Search for the cell housing the specified text and yield its [X, Y] center coordinate. 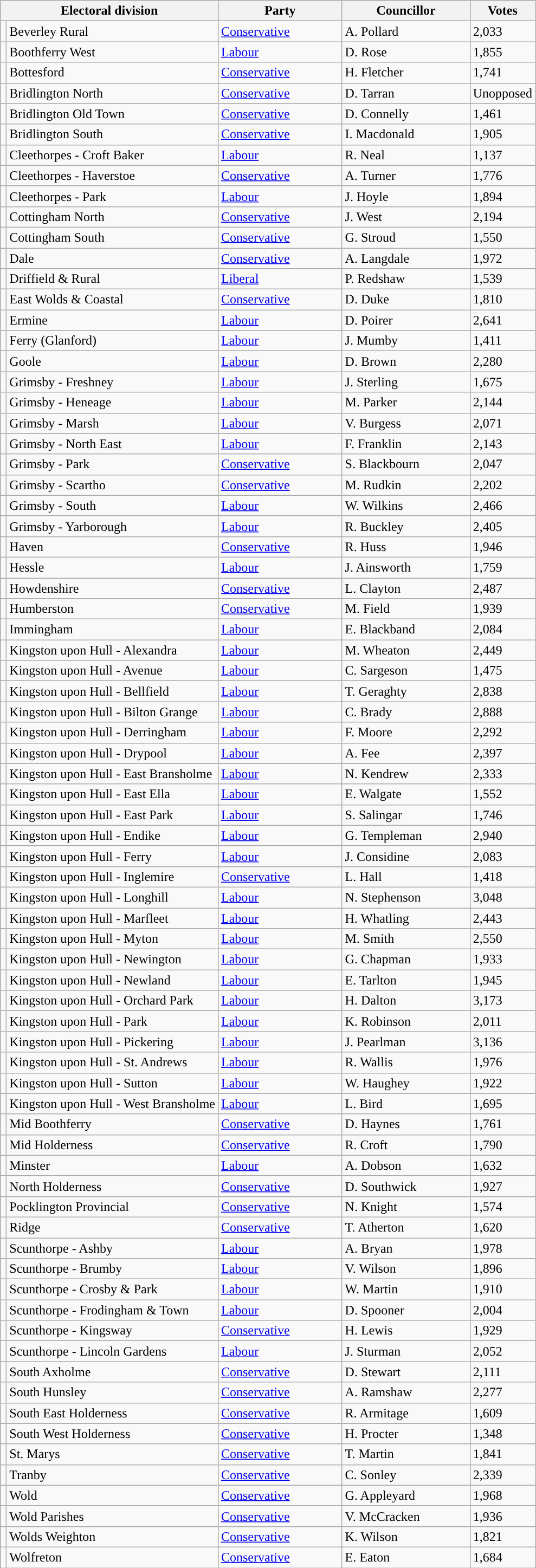
Ferry (Glanford) [113, 341]
L. Hall [406, 877]
Kingston upon Hull - Pickering [113, 1042]
2,052 [502, 1351]
Cleethorpes - Croft Baker [113, 155]
V. Wilson [406, 1269]
Kingston upon Hull - Newington [113, 960]
N. Stephenson [406, 897]
2,277 [502, 1392]
1,936 [502, 1516]
Boothferry West [113, 52]
Grimsby - Marsh [113, 423]
D. Duke [406, 300]
South West Holderness [113, 1434]
1,945 [502, 980]
Scunthorpe - Lincoln Gardens [113, 1351]
1,684 [502, 1557]
Kingston upon Hull - Newland [113, 980]
2,084 [502, 630]
Scunthorpe - Ashby [113, 1248]
Kingston upon Hull - Park [113, 1021]
Bridlington South [113, 134]
Wold [113, 1495]
1,946 [502, 547]
St. Marys [113, 1454]
R. Armitage [406, 1413]
A. Dobson [406, 1165]
Kingston upon Hull - Bellfield [113, 691]
T. Atherton [406, 1227]
2,405 [502, 526]
Scunthorpe - Brumby [113, 1269]
J. Considine [406, 856]
Kingston upon Hull - Inglemire [113, 877]
Hessle [113, 567]
Kingston upon Hull - Drypool [113, 753]
Kingston upon Hull - Endike [113, 835]
3,048 [502, 897]
E. Eaton [406, 1557]
R. Wallis [406, 1062]
2,280 [502, 361]
Howdenshire [113, 588]
2,292 [502, 733]
Goole [113, 361]
Cleethorpes - Park [113, 196]
T. Geraghty [406, 691]
A. Pollard [406, 31]
G. Appleyard [406, 1495]
Scunthorpe - Kingsway [113, 1331]
1,939 [502, 609]
Kingston upon Hull - Derringham [113, 733]
S. Blackbourn [406, 464]
Grimsby - Heneage [113, 403]
D. Connelly [406, 114]
K. Robinson [406, 1021]
1,929 [502, 1331]
E. Tarlton [406, 980]
1,790 [502, 1145]
D. Rose [406, 52]
Cottingham South [113, 237]
2,397 [502, 753]
Party [280, 11]
1,461 [502, 114]
1,968 [502, 1495]
2,550 [502, 939]
Kingston upon Hull - Marfleet [113, 918]
J. Mumby [406, 341]
1,552 [502, 794]
Dale [113, 258]
H. Procter [406, 1434]
Kingston upon Hull - Alexandra [113, 650]
W. Wilkins [406, 506]
1,632 [502, 1165]
Kingston upon Hull - Longhill [113, 897]
1,550 [502, 237]
J. Sterling [406, 382]
2,144 [502, 403]
1,978 [502, 1248]
1,695 [502, 1104]
H. Lewis [406, 1331]
Wolfreton [113, 1557]
K. Wilson [406, 1537]
J. Sturman [406, 1351]
2,194 [502, 217]
Liberal [280, 279]
Wolds Weighton [113, 1537]
Immingham [113, 630]
M. Rudkin [406, 485]
D. Southwick [406, 1186]
2,449 [502, 650]
2,143 [502, 444]
D. Brown [406, 361]
Scunthorpe - Frodingham & Town [113, 1310]
Mid Holderness [113, 1145]
1,922 [502, 1083]
Councillor [406, 11]
Haven [113, 547]
Electoral division [109, 11]
Beverley Rural [113, 31]
Grimsby - Yarborough [113, 526]
3,173 [502, 1001]
L. Bird [406, 1104]
1,746 [502, 815]
E. Blackband [406, 630]
1,841 [502, 1454]
J. Ainsworth [406, 567]
1,810 [502, 300]
Mid Boothferry [113, 1124]
2,838 [502, 691]
1,348 [502, 1434]
M. Wheaton [406, 650]
D. Poirer [406, 320]
Bridlington Old Town [113, 114]
1,776 [502, 176]
Bottesford [113, 73]
2,641 [502, 320]
2,466 [502, 506]
1,759 [502, 567]
Minster [113, 1165]
N. Knight [406, 1207]
Kingston upon Hull - West Bransholme [113, 1104]
North Holderness [113, 1186]
A. Langdale [406, 258]
Kingston upon Hull - Bilton Grange [113, 712]
1,894 [502, 196]
W. Haughey [406, 1083]
A. Ramshaw [406, 1392]
C. Sonley [406, 1475]
F. Franklin [406, 444]
2,047 [502, 464]
L. Clayton [406, 588]
D. Spooner [406, 1310]
1,905 [502, 134]
Kingston upon Hull - Ferry [113, 856]
J. West [406, 217]
1,574 [502, 1207]
2,940 [502, 835]
1,675 [502, 382]
J. Hoyle [406, 196]
1,927 [502, 1186]
Driffield & Rural [113, 279]
Kingston upon Hull - East Ella [113, 794]
R. Buckley [406, 526]
R. Croft [406, 1145]
H. Whatling [406, 918]
2,487 [502, 588]
G. Chapman [406, 960]
D. Stewart [406, 1372]
H. Fletcher [406, 73]
D. Tarran [406, 93]
G. Stroud [406, 237]
1,475 [502, 671]
A. Bryan [406, 1248]
M. Parker [406, 403]
2,111 [502, 1372]
Votes [502, 11]
Kingston upon Hull - East Bransholme [113, 774]
1,741 [502, 73]
2,339 [502, 1475]
Kingston upon Hull - Orchard Park [113, 1001]
Kingston upon Hull - Sutton [113, 1083]
1,418 [502, 877]
3,136 [502, 1042]
1,855 [502, 52]
1,620 [502, 1227]
2,202 [502, 485]
Wold Parishes [113, 1516]
Ermine [113, 320]
I. Macdonald [406, 134]
2,004 [502, 1310]
2,333 [502, 774]
South East Holderness [113, 1413]
J. Pearlman [406, 1042]
G. Templeman [406, 835]
R. Huss [406, 547]
1,539 [502, 279]
Bridlington North [113, 93]
Kingston upon Hull - Myton [113, 939]
R. Neal [406, 155]
2,033 [502, 31]
Scunthorpe - Crosby & Park [113, 1290]
1,896 [502, 1269]
2,011 [502, 1021]
M. Smith [406, 939]
V. Burgess [406, 423]
1,761 [502, 1124]
A. Turner [406, 176]
2,443 [502, 918]
F. Moore [406, 733]
1,821 [502, 1537]
Pocklington Provincial [113, 1207]
Grimsby - Scartho [113, 485]
H. Dalton [406, 1001]
Kingston upon Hull - Avenue [113, 671]
Kingston upon Hull - East Park [113, 815]
1,910 [502, 1290]
W. Martin [406, 1290]
V. McCracken [406, 1516]
Cleethorpes - Haverstoe [113, 176]
Grimsby - Freshney [113, 382]
S. Salingar [406, 815]
A. Fee [406, 753]
Humberston [113, 609]
Grimsby - South [113, 506]
Grimsby - Park [113, 464]
C. Brady [406, 712]
1,609 [502, 1413]
Kingston upon Hull - St. Andrews [113, 1062]
2,083 [502, 856]
South Axholme [113, 1372]
Ridge [113, 1227]
P. Redshaw [406, 279]
South Hunsley [113, 1392]
2,888 [502, 712]
M. Field [406, 609]
Unopposed [502, 93]
1,976 [502, 1062]
1,972 [502, 258]
E. Walgate [406, 794]
Tranby [113, 1475]
C. Sargeson [406, 671]
1,411 [502, 341]
East Wolds & Coastal [113, 300]
1,933 [502, 960]
T. Martin [406, 1454]
2,071 [502, 423]
Grimsby - North East [113, 444]
1,137 [502, 155]
Cottingham North [113, 217]
N. Kendrew [406, 774]
D. Haynes [406, 1124]
